Pinpoint the cell where the given text exists, returning its [x, y] midpoint coordinate. 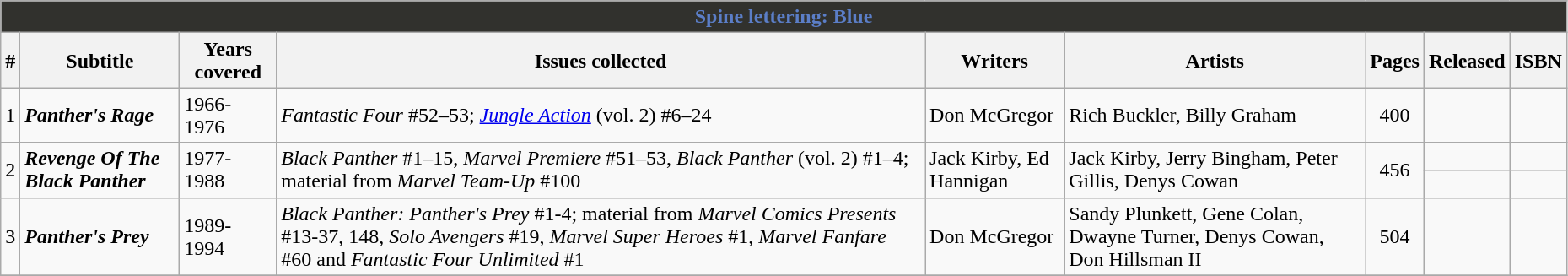
Fantastic Four #52–53; Jungle Action (vol. 2) #6–24 [601, 115]
Panther's Prey [100, 236]
Years covered [228, 61]
1 [10, 115]
Issues collected [601, 61]
1977-1988 [228, 170]
# [10, 61]
Writers [995, 61]
Subtitle [100, 61]
456 [1395, 170]
1989-1994 [228, 236]
1966-1976 [228, 115]
Rich Buckler, Billy Graham [1215, 115]
Sandy Plunkett, Gene Colan, Dwayne Turner, Denys Cowan, Don Hillsman II [1215, 236]
Jack Kirby, Jerry Bingham, Peter Gillis, Denys Cowan [1215, 170]
Revenge Of The Black Panther [100, 170]
Artists [1215, 61]
3 [10, 236]
Pages [1395, 61]
2 [10, 170]
ISBN [1538, 61]
Black Panther #1–15, Marvel Premiere #51–53, Black Panther (vol. 2) #1–4; material from Marvel Team-Up #100 [601, 170]
400 [1395, 115]
Released [1467, 61]
Jack Kirby, Ed Hannigan [995, 170]
Panther's Rage [100, 115]
Spine lettering: Blue [784, 17]
504 [1395, 236]
